Return [x, y] of the center of cell containing provided text 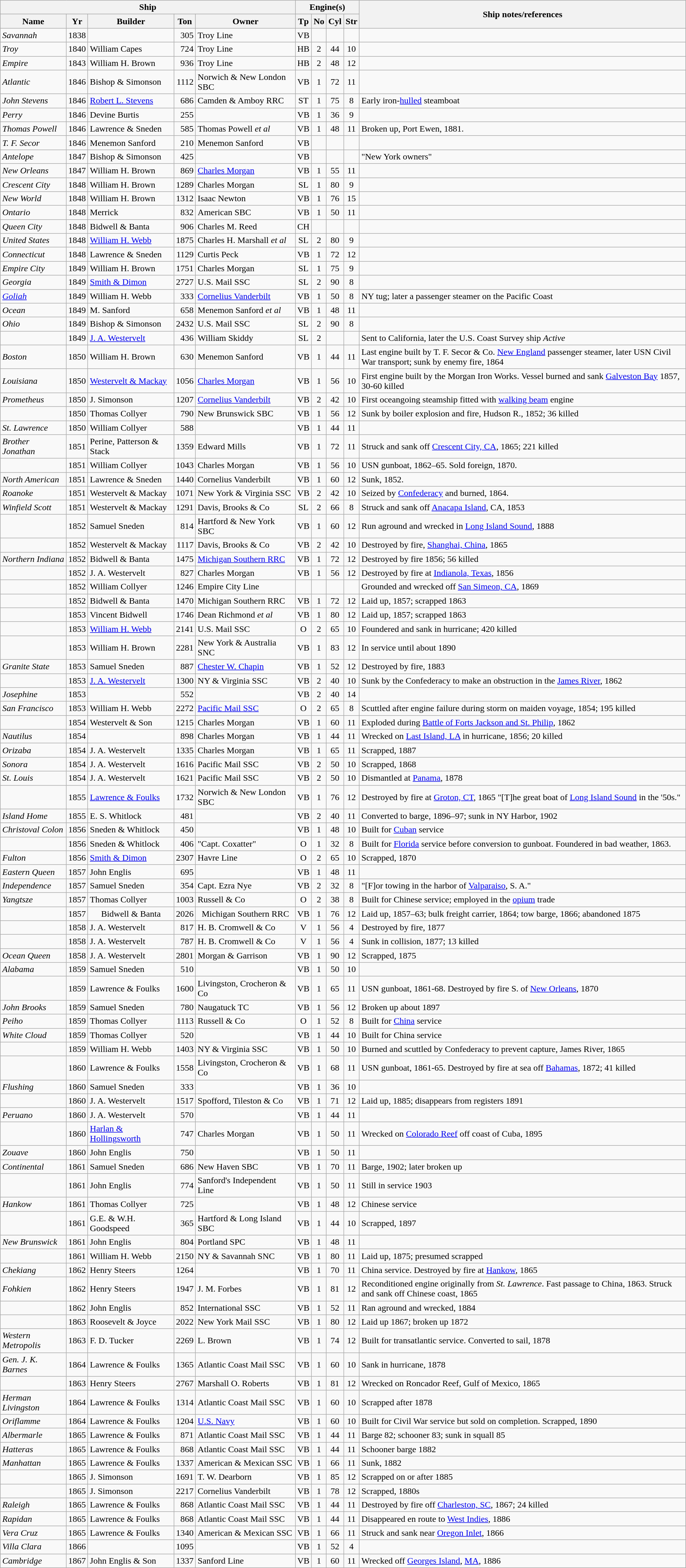
1843 [77, 63]
Converted to barge, 1896–97; sunk in NY Harbor, 1902 [523, 816]
Harlan & Hollingsworth [131, 1133]
Granite State [33, 666]
1003 [185, 899]
658 [185, 310]
New Orleans [33, 170]
ST [303, 101]
Laid up, 1857–63; bulk freight carrier, 1864; tow barge, 1866; abandoned 1875 [523, 914]
Merrick [131, 213]
William Capes [131, 49]
Barge, 1902; later broken up [523, 1167]
Scrapped, 1887 [523, 750]
E. S. Whitlock [131, 816]
New York & Virginia SSC [246, 493]
1071 [185, 493]
Yangtsze [33, 899]
L. Brown [246, 1341]
Wrecked on Last Island, LA in hurricane, 1856; 20 killed [523, 736]
1403 [185, 1049]
436 [185, 338]
No [319, 21]
552 [185, 695]
Built for transatlantic service. Converted to sail, 1878 [523, 1341]
Engine(s) [328, 7]
Wrecked on Colorado Reef off coast of Cuba, 1895 [523, 1133]
Brother Jonathan [33, 446]
425 [185, 157]
San Francisco [33, 708]
Ocean Queen [33, 956]
William Skiddy [246, 338]
In service until about 1890 [523, 647]
804 [185, 1242]
Peiho [33, 1021]
510 [185, 969]
Peruano [33, 1115]
Destroyed by fire, 1883 [523, 666]
1838 [77, 35]
Thomas Powell et al [246, 129]
832 [185, 213]
2432 [185, 324]
Continental [33, 1167]
55 [335, 170]
817 [185, 928]
J. M. Forbes [246, 1289]
Early iron-hulled steamboat [523, 101]
1359 [185, 446]
Island Home [33, 816]
Struck and sank off Crescent City, CA, 1865; 221 killed [523, 446]
Hartford & Long Island SBC [246, 1223]
First engine built by the Morgan Iron Works. Vessel burned and sank Galveston Bay 1857, 30-60 killed [523, 380]
Ontario [33, 213]
U.S. Navy [246, 1421]
Grounded and wrecked off San Simeon, CA, 1869 [523, 587]
1365 [185, 1364]
"New York owners" [523, 157]
Naugatuck TC [246, 1007]
Destroyed by fire, 1877 [523, 928]
Scuttled after engine failure during storm on maiden voyage, 1854; 195 killed [523, 708]
1300 [185, 681]
Queen City [33, 227]
1517 [185, 1101]
Destroyed by fire, Shanghai, China, 1865 [523, 545]
American SBC [246, 213]
365 [185, 1223]
Scrapped, 1870 [523, 858]
Ran aground and wrecked, 1884 [523, 1308]
Sunk, 1882 [523, 1463]
Vera Cruz [33, 1533]
Chester W. Chapin [246, 666]
North American [33, 479]
Roosevelt & Joyce [131, 1322]
2141 [185, 629]
Empire [33, 63]
588 [185, 428]
Prometheus [33, 400]
United States [33, 240]
1475 [185, 559]
Ship notes/references [523, 14]
585 [185, 129]
Foundered and sank in hurricane; 420 killed [523, 629]
852 [185, 1308]
1204 [185, 1421]
First oceangoing steamship fitted with walking beam engine [523, 400]
Empire City [33, 268]
1207 [185, 400]
Barge 82; schooner 83; sunk in squall 85 [523, 1435]
869 [185, 170]
Western Metropolis [33, 1341]
International SSC [246, 1308]
Chekiang [33, 1270]
1732 [185, 797]
Struck and sank off Anacapa Island, CA, 1853 [523, 507]
570 [185, 1115]
Empire City Line [246, 587]
Sunk, 1852. [523, 479]
Burned and scuttled by Confederacy to prevent capture, James River, 1865 [523, 1049]
Still in service 1903 [523, 1185]
725 [185, 1204]
Sunk by the Confederacy to make an obstruction in the James River, 1862 [523, 681]
Wrecked on Roncador Reef, Gulf of Mexico, 1865 [523, 1383]
1043 [185, 465]
Cambridge [33, 1561]
Ohio [33, 324]
Laid up, 1875; presumed scrapped [523, 1256]
Ton [185, 21]
1312 [185, 199]
Charles H. Marshall et al [246, 240]
2026 [185, 914]
G.E. & W.H. Goodspeed [131, 1223]
F. D. Tucker [131, 1341]
T. W. Dearborn [246, 1477]
2801 [185, 956]
68 [335, 1068]
2217 [185, 1491]
936 [185, 63]
2281 [185, 647]
747 [185, 1133]
Ship [148, 7]
Orizaba [33, 750]
"Capt. Coxatter" [246, 844]
Goliah [33, 296]
Eastern Queen [33, 872]
White Cloud [33, 1035]
Built for Civil War service but sold on completion. Scrapped, 1890 [523, 1421]
Fulton [33, 858]
M. Sanford [131, 310]
Morgan & Garrison [246, 956]
74 [335, 1341]
Destroyed by fire 1856; 56 killed [523, 559]
Northern Indiana [33, 559]
Sanford's Independent Line [246, 1185]
787 [185, 942]
1947 [185, 1289]
St. Louis [33, 778]
Nautilus [33, 736]
Last engine built by T. F. Secor & Co. New England passenger steamer, later USN Civil War transport; sunk by enemy fire, 1864 [523, 357]
Herman Livingston [33, 1402]
John Englis & Son [131, 1561]
Scrapped, 1880s [523, 1491]
New Brunswick SBC [246, 413]
Westervelt & Son [131, 722]
887 [185, 666]
Isaac Newton [246, 199]
Broken up about 1897 [523, 1007]
Oriflamme [33, 1421]
1095 [185, 1547]
898 [185, 736]
Destroyed by fire off Charleston, SC, 1867; 24 killed [523, 1505]
St. Lawrence [33, 428]
83 [335, 647]
Edward Mills [246, 446]
Rapidan [33, 1519]
827 [185, 573]
Built for Chinese service; employed in the opium trade [523, 899]
1621 [185, 778]
Villa Clara [33, 1547]
Sanford Line [246, 1561]
1215 [185, 722]
Albermarle [33, 1435]
Sunk by boiler explosion and fire, Hudson R., 1852; 36 killed [523, 413]
Curtis Peck [246, 254]
Sank in hurricane, 1878 [523, 1364]
Christoval Colon [33, 830]
Cyl [335, 21]
1875 [185, 240]
1314 [185, 1402]
CH [303, 227]
Marshall O. Roberts [246, 1383]
China service. Destroyed by fire at Hankow, 1865 [523, 1270]
Manhattan [33, 1463]
Struck and sank near Oregon Inlet, 1866 [523, 1533]
Flushing [33, 1087]
1600 [185, 988]
Builder [131, 21]
1264 [185, 1270]
NY & Savannah SNC [246, 1256]
Robert L. Stevens [131, 101]
Vincent Bidwell [131, 615]
Georgia [33, 282]
774 [185, 1185]
NY tug; later a passenger steamer on the Pacific Coast [523, 296]
Destroyed by fire at Indianola, Texas, 1856 [523, 573]
Perry [33, 115]
2150 [185, 1256]
Hartford & New York SBC [246, 526]
750 [185, 1152]
Chinese service [523, 1204]
Alabama [33, 969]
Thomas Powell [33, 129]
Roanoke [33, 493]
Sonora [33, 764]
1129 [185, 254]
John Stevens [33, 101]
1691 [185, 1477]
1246 [185, 587]
Built for Cuban service [523, 830]
78 [335, 1491]
871 [185, 1435]
Scrapped after 1878 [523, 1402]
"[F]or towing in the harbor of Valparaiso, S. A." [523, 886]
Antelope [33, 157]
481 [185, 816]
85 [335, 1477]
Crescent City [33, 184]
Menemon Sanford et al [246, 310]
USN gunboat, 1861-68. Destroyed by fire S. of New Orleans, 1870 [523, 988]
New York Mail SSC [246, 1322]
Scrapped, 1868 [523, 764]
Charles M. Reed [246, 227]
Havre Line [246, 858]
Sunk in collision, 1877; 13 killed [523, 942]
Independence [33, 886]
1335 [185, 750]
New Brunswick [33, 1242]
Connecticut [33, 254]
Ocean [33, 310]
New Haven SBC [246, 1167]
814 [185, 526]
Schooner barge 1882 [523, 1449]
1558 [185, 1068]
Scrapped on or after 1885 [523, 1477]
Dean Richmond et al [246, 615]
1117 [185, 545]
Laid up, 1885; disappears from registers 1891 [523, 1101]
Portland SPC [246, 1242]
New York & Australia SNC [246, 647]
1746 [185, 615]
1840 [77, 49]
USN gunboat, 1862–65. Sold foreign, 1870. [523, 465]
Wrecked off Georges Island, MA, 1886 [523, 1561]
630 [185, 357]
Capt. Ezra Nye [246, 886]
Seized by Confederacy and burned, 1864. [523, 493]
38 [335, 899]
Built for Florida service before conversion to gunboat. Foundered in bad weather, 1863. [523, 844]
Owner [246, 21]
Hankow [33, 1204]
2269 [185, 1341]
Exploded during Battle of Forts Jackson and St. Philip, 1862 [523, 722]
1056 [185, 380]
Raleigh [33, 1505]
Zouave [33, 1152]
255 [185, 115]
1866 [77, 1547]
Fohkien [33, 1289]
695 [185, 872]
15 [352, 199]
Josephine [33, 695]
790 [185, 413]
406 [185, 844]
906 [185, 227]
1112 [185, 82]
1616 [185, 764]
Savannah [33, 35]
Spofford, Tileston & Co [246, 1101]
2307 [185, 858]
Louisiana [33, 380]
Troy [33, 49]
2767 [185, 1383]
Disappeared en route to West Indies, 1886 [523, 1519]
1470 [185, 601]
2272 [185, 708]
Tp [303, 21]
71 [335, 1101]
Yr [77, 21]
Sent to California, later the U.S. Coast Survey ship Active [523, 338]
Dismantled at Panama, 1878 [523, 778]
520 [185, 1035]
Camden & Amboy RRC [246, 101]
14 [352, 695]
Run aground and wrecked in Long Island Sound, 1888 [523, 526]
Atlantic [33, 82]
1867 [77, 1561]
1291 [185, 507]
2727 [185, 282]
1751 [185, 268]
210 [185, 143]
Hatteras [33, 1449]
USN gunboat, 1861-65. Destroyed by fire at sea off Bahamas, 1872; 41 killed [523, 1068]
Str [352, 21]
T. F. Secor [33, 143]
1289 [185, 184]
Perine, Patterson & Stack [131, 446]
1113 [185, 1021]
Name [33, 21]
Scrapped, 1875 [523, 956]
2022 [185, 1322]
Winfield Scott [33, 507]
724 [185, 49]
Destroyed by fire at Groton, CT, 1865 "[T]he great boat of Long Island Sound in the '50s." [523, 797]
Devine Burtis [131, 115]
1440 [185, 479]
450 [185, 830]
New World [33, 199]
Boston [33, 357]
Scrapped, 1897 [523, 1223]
Reconditioned engine originally from St. Lawrence. Fast passage to China, 1863. Struck and sank off Chinese coast, 1865 [523, 1289]
Gen. J. K. Barnes [33, 1364]
Laid up 1867; broken up 1872 [523, 1322]
John Brooks [33, 1007]
780 [185, 1007]
1340 [185, 1533]
354 [185, 886]
305 [185, 35]
Broken up, Port Ewen, 1881. [523, 129]
